Capture the cell that displays the provided text and extract its [X, Y] central coordinate. 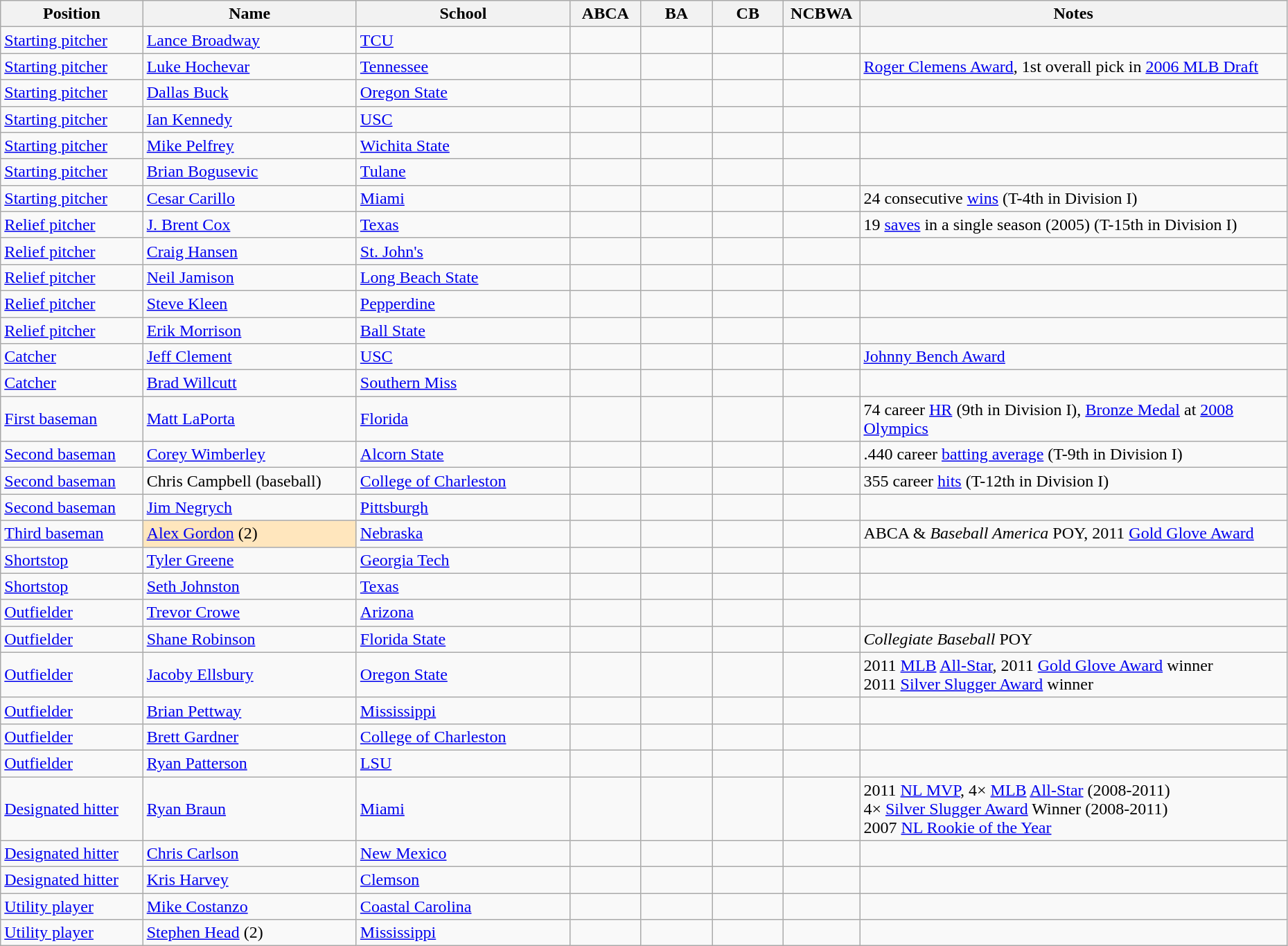
Jim Negrych [249, 507]
St. John's [463, 251]
J. Brent Cox [249, 225]
Roger Clemens Award, 1st overall pick in 2006 MLB Draft [1073, 67]
Nebraska [463, 534]
Pepperdine [463, 304]
ABCA & Baseball America POY, 2011 Gold Glove Award [1073, 534]
Neil Jamison [249, 277]
Luke Hochevar [249, 67]
Brian Bogusevic [249, 172]
Notes [1073, 14]
Alex Gordon (2) [249, 534]
Ryan Braun [249, 808]
NCBWA [822, 14]
355 career hits (T-12th in Division I) [1073, 481]
Name [249, 14]
Steve Kleen [249, 304]
Brian Pettway [249, 710]
Georgia Tech [463, 560]
Tulane [463, 172]
Arizona [463, 613]
19 saves in a single season (2005) (T-15th in Division I) [1073, 225]
LSU [463, 763]
Chris Campbell (baseball) [249, 481]
First baseman [72, 419]
Lance Broadway [249, 40]
Southern Miss [463, 383]
New Mexico [463, 854]
Craig Hansen [249, 251]
Ryan Patterson [249, 763]
Mike Pelfrey [249, 146]
Coastal Carolina [463, 906]
24 consecutive wins (T-4th in Division I) [1073, 198]
Kris Harvey [249, 880]
Seth Johnston [249, 586]
Trevor Crowe [249, 613]
Johnny Bench Award [1073, 357]
Position [72, 14]
Tyler Greene [249, 560]
74 career HR (9th in Division I), Bronze Medal at 2008 Olympics [1073, 419]
Florida [463, 419]
2011 NL MVP, 4× MLB All-Star (2008-2011)4× Silver Slugger Award Winner (2008-2011)2007 NL Rookie of the Year [1073, 808]
Brett Gardner [249, 737]
Clemson [463, 880]
Shane Robinson [249, 639]
Alcorn State [463, 455]
ABCA [606, 14]
CB [748, 14]
Jeff Clement [249, 357]
Tennessee [463, 67]
Wichita State [463, 146]
Matt LaPorta [249, 419]
Dallas Buck [249, 93]
Chris Carlson [249, 854]
Cesar Carillo [249, 198]
Third baseman [72, 534]
Stephen Head (2) [249, 933]
Long Beach State [463, 277]
Erik Morrison [249, 331]
.440 career batting average (T-9th in Division I) [1073, 455]
School [463, 14]
Corey Wimberley [249, 455]
Collegiate Baseball POY [1073, 639]
2011 MLB All-Star, 2011 Gold Glove Award winner 2011 Silver Slugger Award winner [1073, 675]
Mike Costanzo [249, 906]
BA [676, 14]
Ian Kennedy [249, 119]
Ball State [463, 331]
Pittsburgh [463, 507]
Brad Willcutt [249, 383]
TCU [463, 40]
Jacoby Ellsbury [249, 675]
Florida State [463, 639]
